Determine the (x, y) coordinate at the center of the cell enclosing the given text.  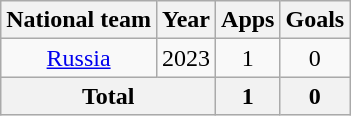
Total (108, 96)
Apps (248, 20)
Goals (315, 20)
National team (79, 20)
2023 (186, 58)
Year (186, 20)
Russia (79, 58)
